Locate the cell with the specified text and output its (x, y) center coordinate. 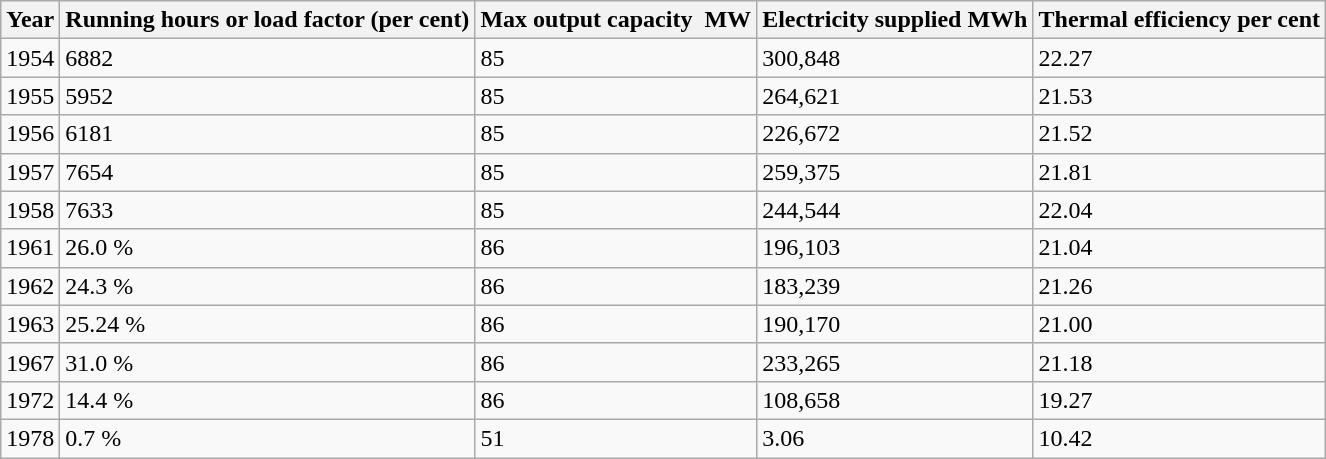
21.26 (1180, 286)
1954 (30, 58)
21.00 (1180, 324)
22.04 (1180, 210)
Year (30, 20)
51 (616, 438)
Max output capacity MW (616, 20)
1961 (30, 248)
14.4 % (268, 400)
21.52 (1180, 134)
183,239 (895, 286)
259,375 (895, 172)
5952 (268, 96)
31.0 % (268, 362)
233,265 (895, 362)
1962 (30, 286)
21.18 (1180, 362)
24.3 % (268, 286)
6882 (268, 58)
108,658 (895, 400)
190,170 (895, 324)
1967 (30, 362)
264,621 (895, 96)
22.27 (1180, 58)
19.27 (1180, 400)
1957 (30, 172)
1963 (30, 324)
7654 (268, 172)
196,103 (895, 248)
21.04 (1180, 248)
Electricity supplied MWh (895, 20)
1955 (30, 96)
1958 (30, 210)
3.06 (895, 438)
10.42 (1180, 438)
244,544 (895, 210)
25.24 % (268, 324)
1956 (30, 134)
Running hours or load factor (per cent) (268, 20)
300,848 (895, 58)
26.0 % (268, 248)
21.81 (1180, 172)
0.7 % (268, 438)
226,672 (895, 134)
Thermal efficiency per cent (1180, 20)
1978 (30, 438)
1972 (30, 400)
6181 (268, 134)
7633 (268, 210)
21.53 (1180, 96)
